Return (X, Y) of the center of cell containing provided text 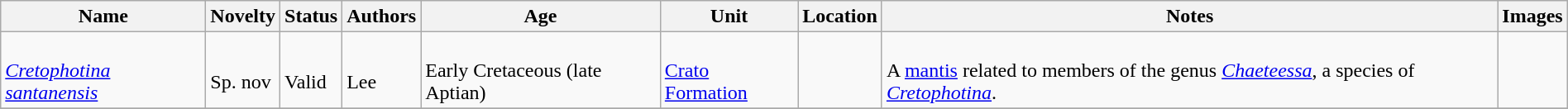
Early Cretaceous (late Aptian) (541, 70)
Sp. nov (243, 70)
Location (840, 17)
Unit (729, 17)
Valid (311, 70)
Cretophotina santanensis (103, 70)
Notes (1189, 17)
Age (541, 17)
Crato Formation (729, 70)
Lee (382, 70)
Authors (382, 17)
Images (1532, 17)
Novelty (243, 17)
A mantis related to members of the genus Chaeteessa, a species of Cretophotina. (1189, 70)
Name (103, 17)
Status (311, 17)
